Locate the cell with the specified text and output its (X, Y) center coordinate. 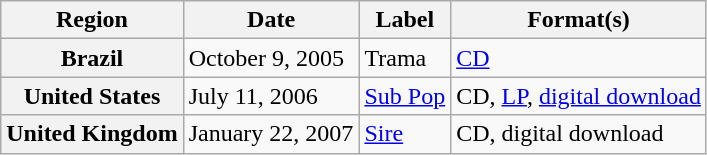
Region (92, 20)
CD (579, 58)
CD, digital download (579, 134)
Brazil (92, 58)
October 9, 2005 (271, 58)
United States (92, 96)
United Kingdom (92, 134)
CD, LP, digital download (579, 96)
Date (271, 20)
Sire (405, 134)
Trama (405, 58)
Label (405, 20)
January 22, 2007 (271, 134)
Format(s) (579, 20)
July 11, 2006 (271, 96)
Sub Pop (405, 96)
